Extract the (x, y) coordinate from the center of the cell holding the provided text.  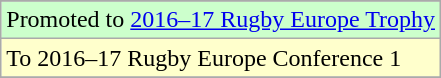
To 2016–17 Rugby Europe Conference 1 (221, 58)
Promoted to 2016–17 Rugby Europe Trophy (221, 20)
